Detect which cell encompasses the target text, then output its (X, Y) center coordinate. 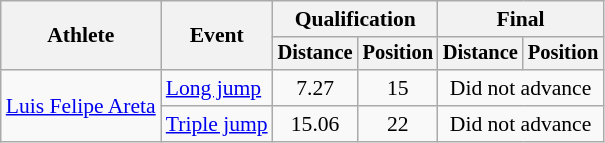
Long jump (217, 88)
Luis Felipe Areta (81, 106)
Qualification (356, 19)
Triple jump (217, 124)
Event (217, 36)
15.06 (316, 124)
7.27 (316, 88)
Final (520, 19)
22 (398, 124)
15 (398, 88)
Athlete (81, 36)
